Capture the cell that displays the provided text and extract its [x, y] central coordinate. 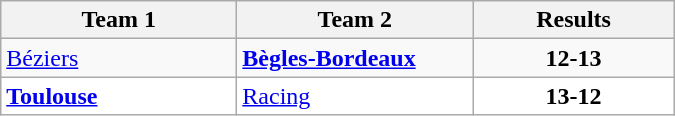
Team 2 [355, 20]
Results [574, 20]
13-12 [574, 96]
12-13 [574, 58]
Team 1 [119, 20]
Toulouse [119, 96]
Bègles-Bordeaux [355, 58]
Racing [355, 96]
Béziers [119, 58]
